Find where the given text appears and provide that cell's center as (x, y) coordinate. 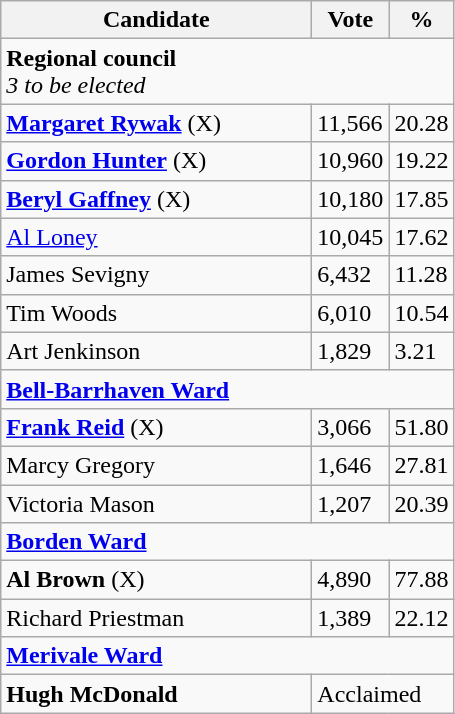
Candidate (156, 20)
Regional council 3 to be elected (228, 72)
10,960 (350, 161)
20.39 (422, 503)
11.28 (422, 275)
Art Jenkinson (156, 351)
Frank Reid (X) (156, 427)
1,646 (350, 465)
Gordon Hunter (X) (156, 161)
1,207 (350, 503)
10,045 (350, 237)
17.62 (422, 237)
3,066 (350, 427)
Beryl Gaffney (X) (156, 199)
James Sevigny (156, 275)
% (422, 20)
Al Brown (X) (156, 580)
11,566 (350, 123)
Richard Priestman (156, 618)
Acclaimed (383, 694)
Marcy Gregory (156, 465)
10,180 (350, 199)
Margaret Rywak (X) (156, 123)
Merivale Ward (228, 656)
27.81 (422, 465)
6,010 (350, 313)
1,389 (350, 618)
3.21 (422, 351)
Al Loney (156, 237)
6,432 (350, 275)
77.88 (422, 580)
19.22 (422, 161)
4,890 (350, 580)
10.54 (422, 313)
Victoria Mason (156, 503)
Bell-Barrhaven Ward (228, 389)
Vote (350, 20)
1,829 (350, 351)
20.28 (422, 123)
Tim Woods (156, 313)
Hugh McDonald (156, 694)
22.12 (422, 618)
17.85 (422, 199)
51.80 (422, 427)
Borden Ward (228, 542)
